For the text-containing cell, return its midpoint in (x, y) coordinate format. 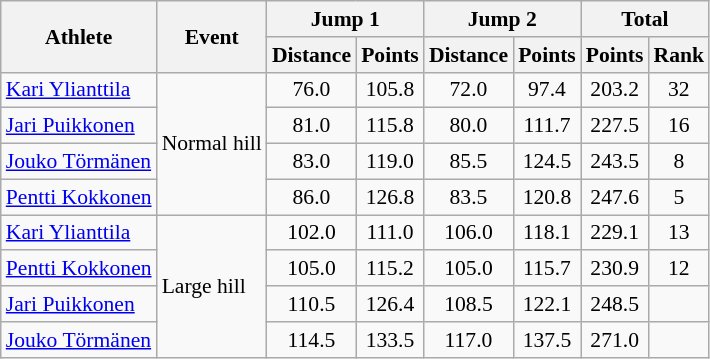
122.1 (547, 304)
97.4 (547, 90)
32 (680, 90)
117.0 (468, 340)
120.8 (547, 197)
13 (680, 233)
108.5 (468, 304)
126.4 (390, 304)
81.0 (312, 126)
16 (680, 126)
118.1 (547, 233)
271.0 (615, 340)
Jump 1 (346, 19)
Event (212, 36)
76.0 (312, 90)
72.0 (468, 90)
106.0 (468, 233)
102.0 (312, 233)
110.5 (312, 304)
12 (680, 269)
111.7 (547, 126)
126.8 (390, 197)
Total (645, 19)
227.5 (615, 126)
115.7 (547, 269)
248.5 (615, 304)
86.0 (312, 197)
124.5 (547, 162)
115.2 (390, 269)
137.5 (547, 340)
Rank (680, 55)
230.9 (615, 269)
Athlete (79, 36)
8 (680, 162)
105.8 (390, 90)
85.5 (468, 162)
5 (680, 197)
247.6 (615, 197)
111.0 (390, 233)
Jump 2 (502, 19)
Normal hill (212, 143)
83.0 (312, 162)
Large hill (212, 286)
229.1 (615, 233)
114.5 (312, 340)
115.8 (390, 126)
83.5 (468, 197)
203.2 (615, 90)
243.5 (615, 162)
80.0 (468, 126)
133.5 (390, 340)
119.0 (390, 162)
